Capture the cell that displays the provided text and extract its [x, y] central coordinate. 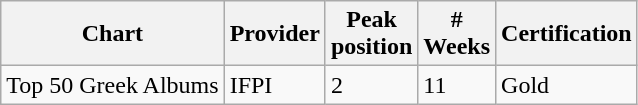
Gold [567, 85]
Provider [274, 34]
Top 50 Greek Albums [112, 85]
Certification [567, 34]
IFPI [274, 85]
#Weeks [457, 34]
11 [457, 85]
2 [371, 85]
Chart [112, 34]
Peakposition [371, 34]
